Search for the cell housing the specified text and yield its [x, y] center coordinate. 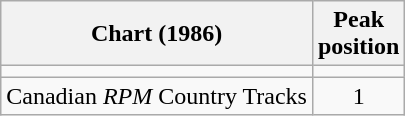
1 [358, 96]
Chart (1986) [157, 34]
Peakposition [358, 34]
Canadian RPM Country Tracks [157, 96]
